Capture the cell that displays the provided text and extract its (X, Y) central coordinate. 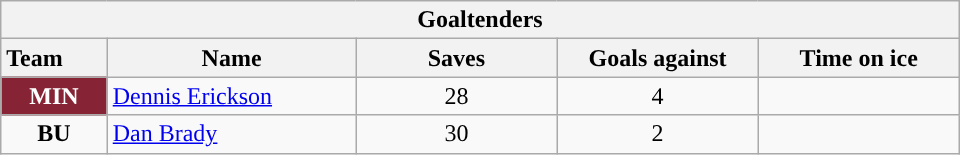
Team (54, 58)
Time on ice (858, 58)
BU (54, 134)
Goaltenders (480, 20)
28 (456, 96)
Name (232, 58)
Goals against (658, 58)
MIN (54, 96)
Saves (456, 58)
30 (456, 134)
2 (658, 134)
4 (658, 96)
Dennis Erickson (232, 96)
Dan Brady (232, 134)
